Determine the [x, y] coordinate at the center of the cell enclosing the given text.  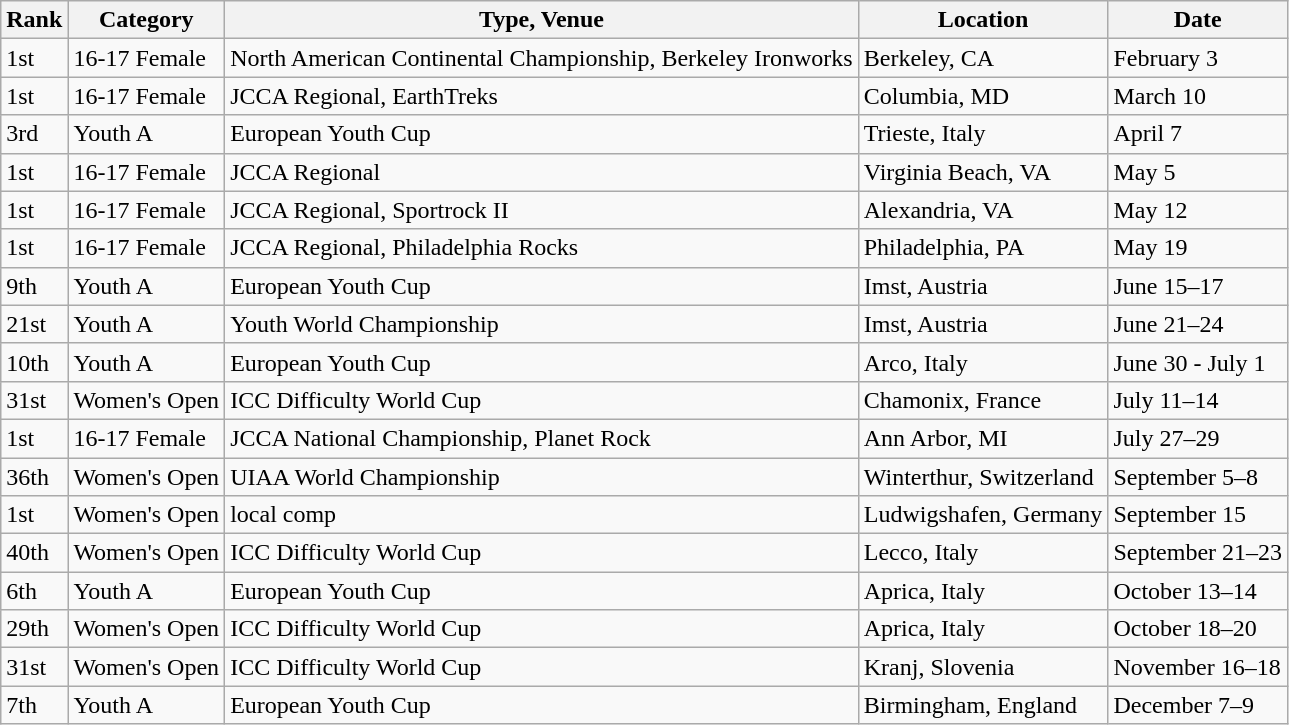
JCCA Regional, Sportrock II [542, 210]
Kranj, Slovenia [983, 667]
April 7 [1198, 134]
40th [34, 553]
Virginia Beach, VA [983, 172]
UIAA World Championship [542, 477]
Type, Venue [542, 20]
May 19 [1198, 248]
7th [34, 705]
Alexandria, VA [983, 210]
JCCA Regional [542, 172]
Columbia, MD [983, 96]
October 13–14 [1198, 591]
May 12 [1198, 210]
Category [146, 20]
JCCA Regional, Philadelphia Rocks [542, 248]
November 16–18 [1198, 667]
Date [1198, 20]
JCCA Regional, EarthTreks [542, 96]
36th [34, 477]
Winterthur, Switzerland [983, 477]
Lecco, Italy [983, 553]
29th [34, 629]
June 30 - July 1 [1198, 362]
December 7–9 [1198, 705]
3rd [34, 134]
North American Continental Championship, Berkeley Ironworks [542, 58]
10th [34, 362]
July 27–29 [1198, 438]
June 15–17 [1198, 286]
Arco, Italy [983, 362]
Ann Arbor, MI [983, 438]
Birmingham, England [983, 705]
Trieste, Italy [983, 134]
September 15 [1198, 515]
February 3 [1198, 58]
JCCA National Championship, Planet Rock [542, 438]
July 11–14 [1198, 400]
6th [34, 591]
21st [34, 324]
Youth World Championship [542, 324]
Philadelphia, PA [983, 248]
March 10 [1198, 96]
Rank [34, 20]
October 18–20 [1198, 629]
Ludwigshafen, Germany [983, 515]
9th [34, 286]
May 5 [1198, 172]
local comp [542, 515]
Chamonix, France [983, 400]
June 21–24 [1198, 324]
September 21–23 [1198, 553]
Location [983, 20]
Berkeley, CA [983, 58]
September 5–8 [1198, 477]
